Search for the cell housing the specified text and yield its [x, y] center coordinate. 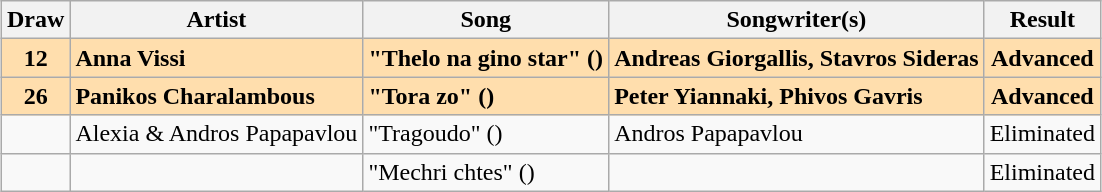
"Tragoudo" () [486, 134]
Artist [216, 20]
Alexia & Andros Papapavlou [216, 134]
Andros Papapavlou [797, 134]
26 [35, 96]
"Thelo na gino star" () [486, 58]
Result [1042, 20]
"Mechri chtes" () [486, 172]
Panikos Charalambous [216, 96]
12 [35, 58]
"Tora zo" () [486, 96]
Andreas Giorgallis, Stavros Sideras [797, 58]
Song [486, 20]
Anna Vissi [216, 58]
Songwriter(s) [797, 20]
Draw [35, 20]
Peter Yiannaki, Phivos Gavris [797, 96]
